Detect which cell encompasses the target text, then output its (x, y) center coordinate. 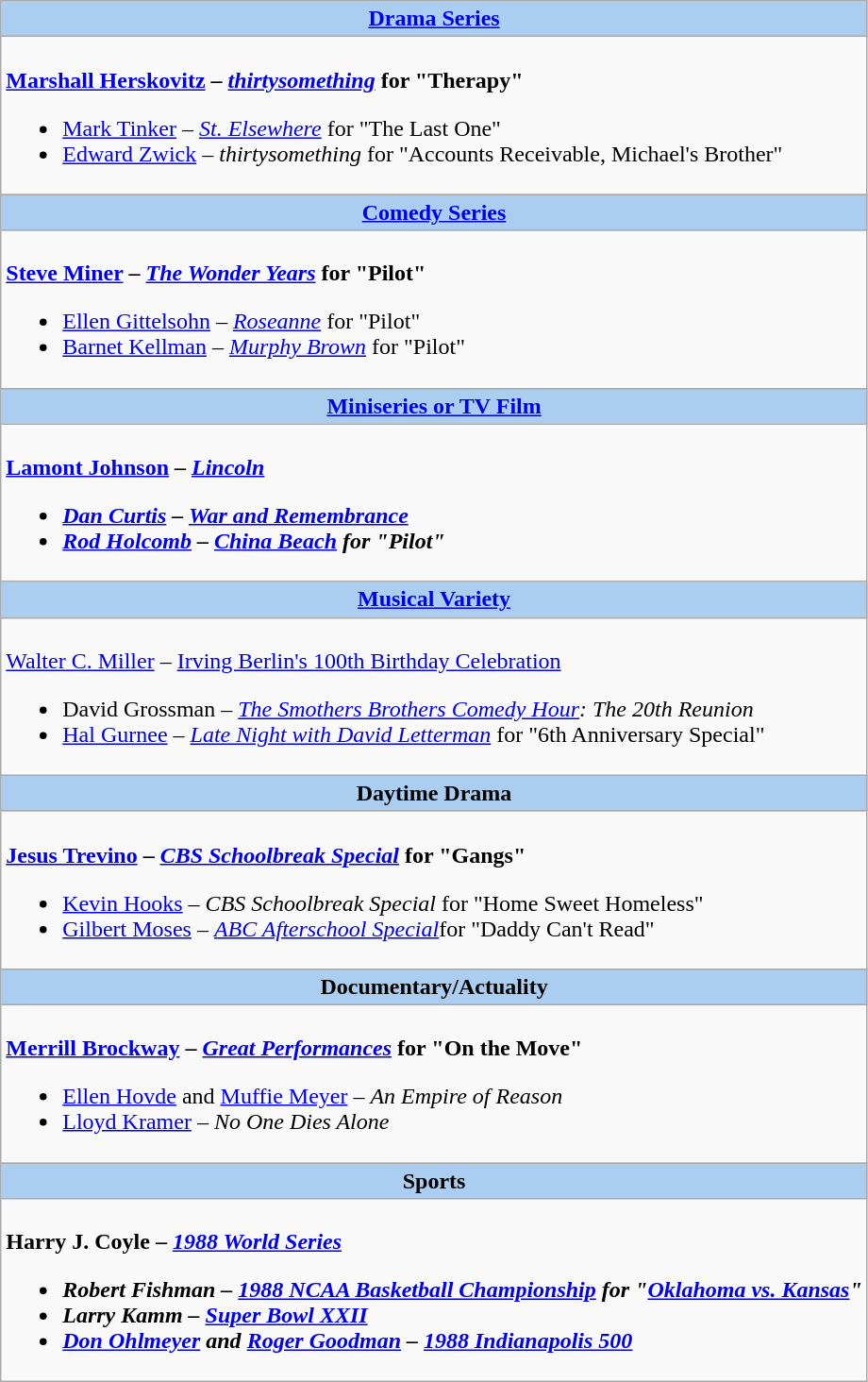
Drama Series (434, 19)
Sports (434, 1181)
Daytime Drama (434, 793)
Musical Variety (434, 599)
Lamont Johnson – LincolnDan Curtis – War and RemembranceRod Holcomb – China Beach for "Pilot" (434, 502)
Documentary/Actuality (434, 986)
Steve Miner – The Wonder Years for "Pilot"Ellen Gittelsohn – Roseanne for "Pilot"Barnet Kellman – Murphy Brown for "Pilot" (434, 310)
Comedy Series (434, 212)
Merrill Brockway – Great Performances for "On the Move"Ellen Hovde and Muffie Meyer – An Empire of ReasonLloyd Kramer – No One Dies Alone (434, 1084)
Miniseries or TV Film (434, 406)
